From the cell containing the given text, extract its center point as [x, y] coordinate. 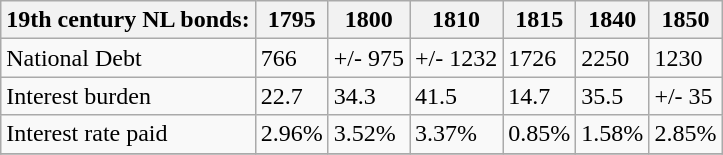
14.7 [540, 96]
2.85% [686, 134]
1850 [686, 20]
3.52% [368, 134]
1800 [368, 20]
34.3 [368, 96]
35.5 [612, 96]
+/- 975 [368, 58]
Interest burden [128, 96]
22.7 [292, 96]
1840 [612, 20]
3.37% [456, 134]
1.58% [612, 134]
19th century NL bonds: [128, 20]
1795 [292, 20]
National Debt [128, 58]
1230 [686, 58]
2250 [612, 58]
+/- 1232 [456, 58]
0.85% [540, 134]
41.5 [456, 96]
766 [292, 58]
1815 [540, 20]
1726 [540, 58]
1810 [456, 20]
Interest rate paid [128, 134]
2.96% [292, 134]
+/- 35 [686, 96]
